Find where the given text appears and provide that cell's center as (x, y) coordinate. 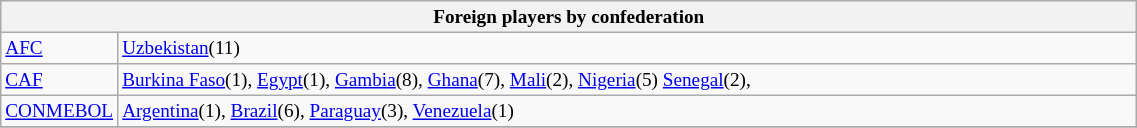
AFC (60, 48)
CAF (60, 80)
Foreign players by confederation (569, 17)
CONMEBOL (60, 111)
Argentina(1), Brazil(6), Paraguay(3), Venezuela(1) (628, 111)
Uzbekistan(11) (628, 48)
Burkina Faso(1), Egypt(1), Gambia(8), Ghana(7), Mali(2), Nigeria(5) Senegal(2), (628, 80)
